Identify which cell holds the provided text, then report its (X, Y) central coordinate. 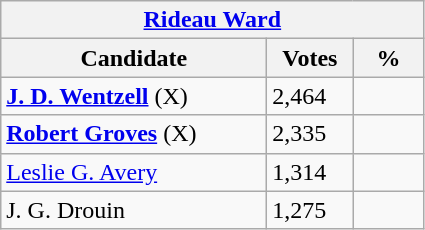
Robert Groves (X) (134, 134)
2,464 (310, 96)
Leslie G. Avery (134, 172)
% (388, 58)
Votes (310, 58)
1,314 (310, 172)
1,275 (310, 210)
J. G. Drouin (134, 210)
2,335 (310, 134)
Rideau Ward (212, 20)
Candidate (134, 58)
J. D. Wentzell (X) (134, 96)
